Extract the (X, Y) coordinate from the center of the cell holding the provided text.  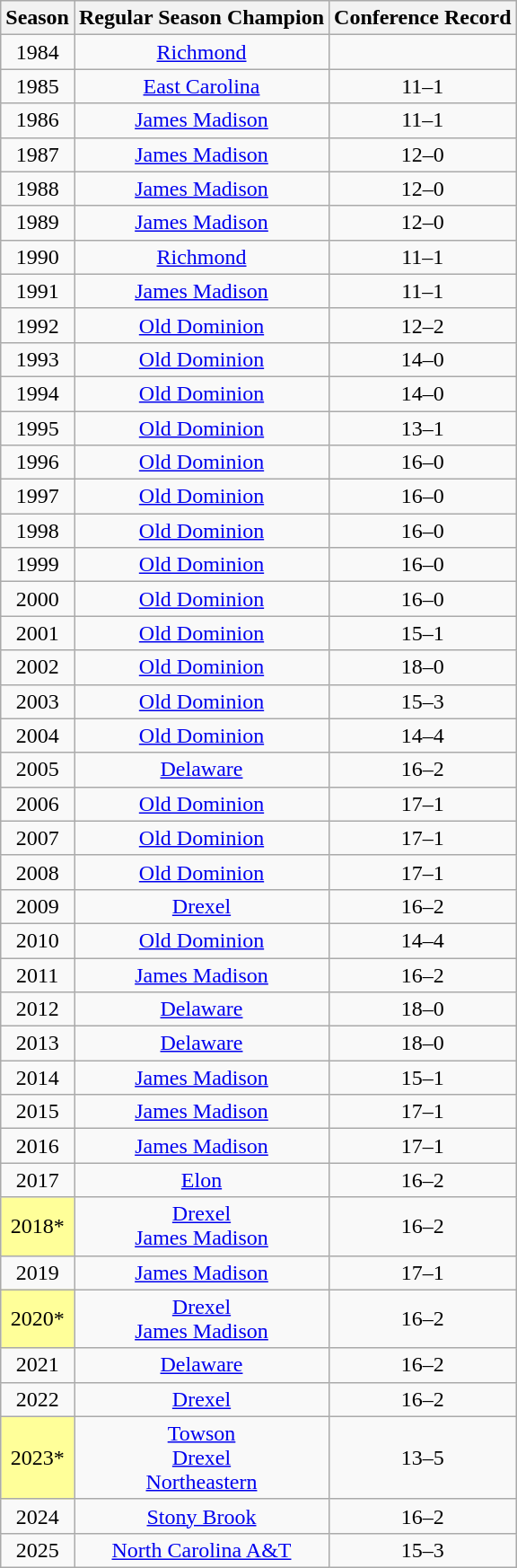
2014 (38, 1078)
2023* (38, 1458)
2012 (38, 1009)
2010 (38, 940)
2004 (38, 736)
1988 (38, 189)
2018* (38, 1227)
2000 (38, 599)
1994 (38, 393)
2015 (38, 1112)
Conference Record (424, 18)
1990 (38, 257)
1985 (38, 86)
12–2 (424, 325)
Stony Brook (201, 1516)
2005 (38, 770)
Season (38, 18)
2025 (38, 1550)
1993 (38, 359)
2024 (38, 1516)
2008 (38, 872)
2022 (38, 1399)
1992 (38, 325)
1995 (38, 428)
1984 (38, 52)
2001 (38, 633)
2006 (38, 804)
East Carolina (201, 86)
1986 (38, 120)
13–1 (424, 428)
Regular Season Champion (201, 18)
2020* (38, 1318)
2003 (38, 701)
2002 (38, 667)
2016 (38, 1146)
2021 (38, 1365)
1999 (38, 565)
13–5 (424, 1458)
2011 (38, 974)
1997 (38, 497)
1998 (38, 531)
2019 (38, 1273)
2009 (38, 906)
TowsonDrexelNortheastern (201, 1458)
North Carolina A&T (201, 1550)
1989 (38, 223)
1991 (38, 291)
Elon (201, 1180)
1996 (38, 462)
2007 (38, 838)
1987 (38, 154)
2017 (38, 1180)
2013 (38, 1044)
